Locate the cell with the specified text and output its [x, y] center coordinate. 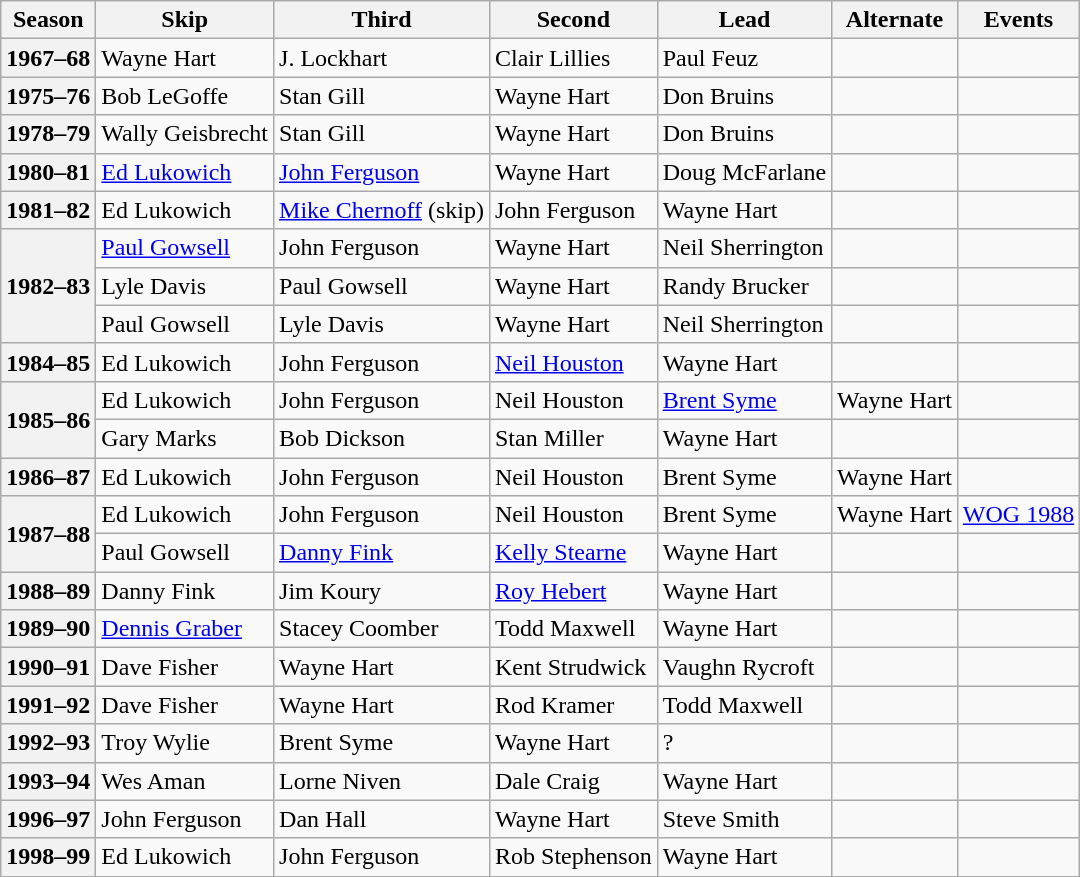
1986–87 [48, 477]
Lead [744, 20]
Gary Marks [185, 438]
WOG 1988 [1018, 515]
Dennis Graber [185, 629]
Jim Koury [382, 591]
Stacey Coomber [382, 629]
Troy Wylie [185, 743]
Events [1018, 20]
J. Lockhart [382, 58]
Vaughn Rycroft [744, 667]
1980–81 [48, 172]
1992–93 [48, 743]
Stan Miller [573, 438]
1985–86 [48, 419]
Second [573, 20]
1988–89 [48, 591]
1984–85 [48, 362]
Dale Craig [573, 781]
Skip [185, 20]
Rob Stephenson [573, 857]
Bob Dickson [382, 438]
Rod Kramer [573, 705]
1990–91 [48, 667]
1987–88 [48, 534]
? [744, 743]
Season [48, 20]
1978–79 [48, 134]
1998–99 [48, 857]
Bob LeGoffe [185, 96]
Mike Chernoff (skip) [382, 210]
1981–82 [48, 210]
Randy Brucker [744, 286]
Steve Smith [744, 819]
1996–97 [48, 819]
Wally Geisbrecht [185, 134]
Kent Strudwick [573, 667]
Lorne Niven [382, 781]
1993–94 [48, 781]
Clair Lillies [573, 58]
Doug McFarlane [744, 172]
Dan Hall [382, 819]
Third [382, 20]
Paul Feuz [744, 58]
1975–76 [48, 96]
Roy Hebert [573, 591]
Alternate [895, 20]
1982–83 [48, 286]
1991–92 [48, 705]
1967–68 [48, 58]
Wes Aman [185, 781]
1989–90 [48, 629]
Kelly Stearne [573, 553]
